From the cell containing the given text, extract its center point as [x, y] coordinate. 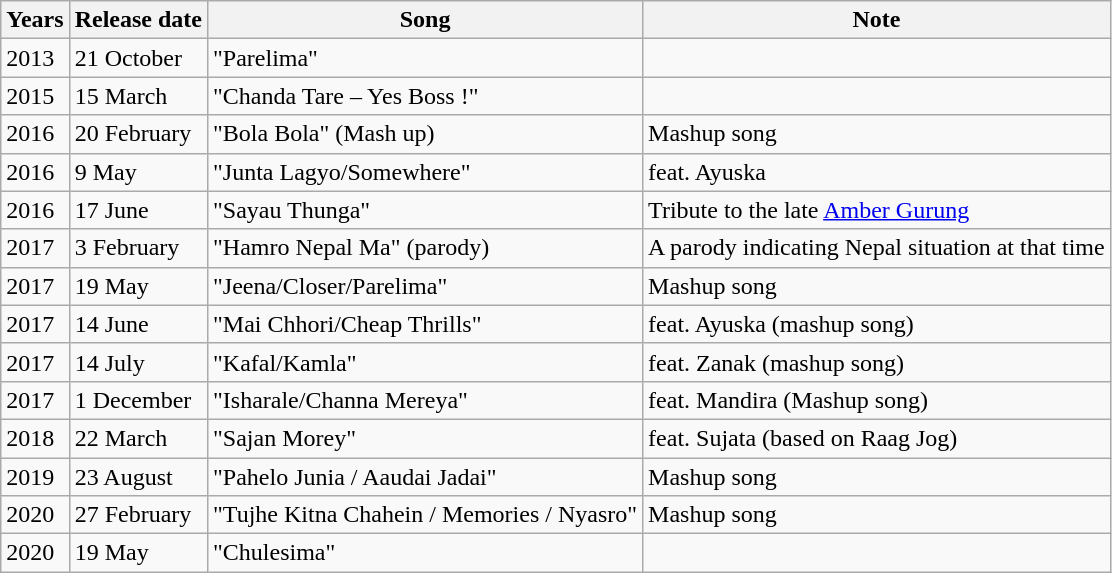
"Mai Chhori/Cheap Thrills" [424, 324]
23 August [138, 477]
20 February [138, 134]
"Sayau Thunga" [424, 210]
feat. Ayuska (mashup song) [877, 324]
14 July [138, 362]
"Bola Bola" (Mash up) [424, 134]
2015 [35, 96]
"Kafal/Kamla" [424, 362]
3 February [138, 248]
27 February [138, 515]
Release date [138, 20]
"Chanda Tare – Yes Boss !" [424, 96]
"Tujhe Kitna Chahein / Memories / Nyasro" [424, 515]
"Jeena/Closer/Parelima" [424, 286]
feat. Zanak (mashup song) [877, 362]
17 June [138, 210]
"Chulesima" [424, 553]
22 March [138, 438]
Song [424, 20]
15 March [138, 96]
Note [877, 20]
21 October [138, 58]
"Junta Lagyo/Somewhere" [424, 172]
"Hamro Nepal Ma" (parody) [424, 248]
Tribute to the late Amber Gurung [877, 210]
14 June [138, 324]
"Isharale/Channa Mereya" [424, 400]
2013 [35, 58]
2019 [35, 477]
1 December [138, 400]
2018 [35, 438]
Years [35, 20]
feat. Mandira (Mashup song) [877, 400]
feat. Ayuska [877, 172]
A parody indicating Nepal situation at that time [877, 248]
9 May [138, 172]
"Sajan Morey" [424, 438]
feat. Sujata (based on Raag Jog) [877, 438]
"Parelima" [424, 58]
"Pahelo Junia / Aaudai Jadai" [424, 477]
